For the text-containing cell, return its midpoint in [X, Y] coordinate format. 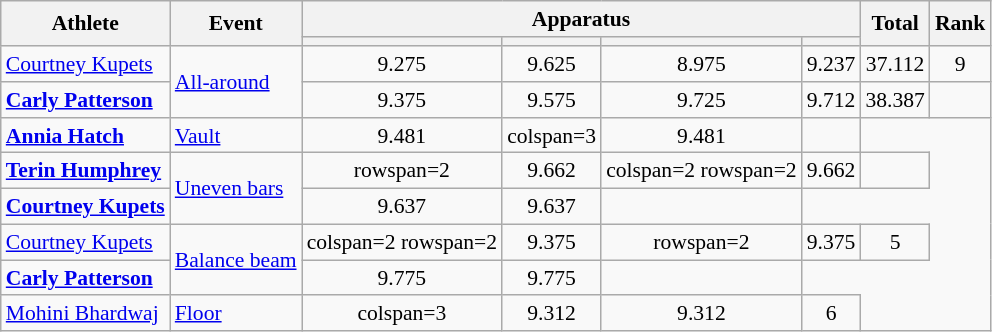
6 [832, 314]
9.725 [702, 100]
Vault [236, 136]
All-around [236, 82]
9.712 [832, 100]
9.237 [832, 64]
Terin Humphrey [86, 171]
Annia Hatch [86, 136]
9.625 [552, 64]
8.975 [702, 64]
Rank [960, 24]
Event [236, 24]
Balance beam [236, 260]
37.112 [894, 64]
Athlete [86, 24]
Uneven bars [236, 188]
Apparatus [582, 19]
Floor [236, 314]
9.275 [402, 64]
9.575 [552, 100]
Total [894, 24]
38.387 [894, 100]
9 [960, 64]
5 [894, 243]
Mohini Bhardwaj [86, 314]
